Locate the cell with the specified text and output its (x, y) center coordinate. 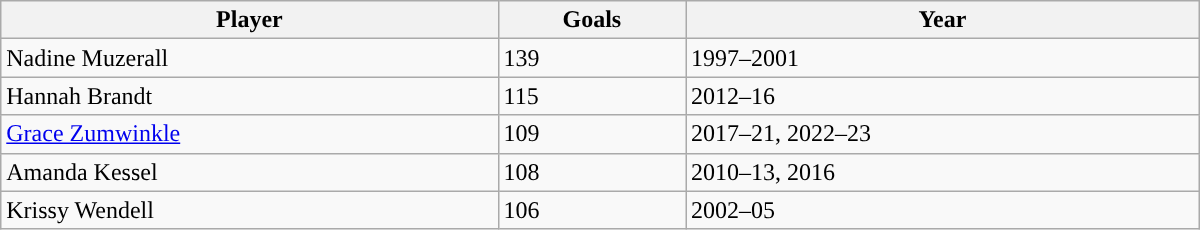
Amanda Kessel (250, 172)
2012–16 (943, 96)
1997–2001 (943, 58)
2002–05 (943, 210)
115 (592, 96)
Nadine Muzerall (250, 58)
Year (943, 20)
Goals (592, 20)
Hannah Brandt (250, 96)
139 (592, 58)
Krissy Wendell (250, 210)
2017–21, 2022–23 (943, 134)
Grace Zumwinkle (250, 134)
108 (592, 172)
109 (592, 134)
Player (250, 20)
2010–13, 2016 (943, 172)
106 (592, 210)
